Return [X, Y] of the center of cell containing provided text 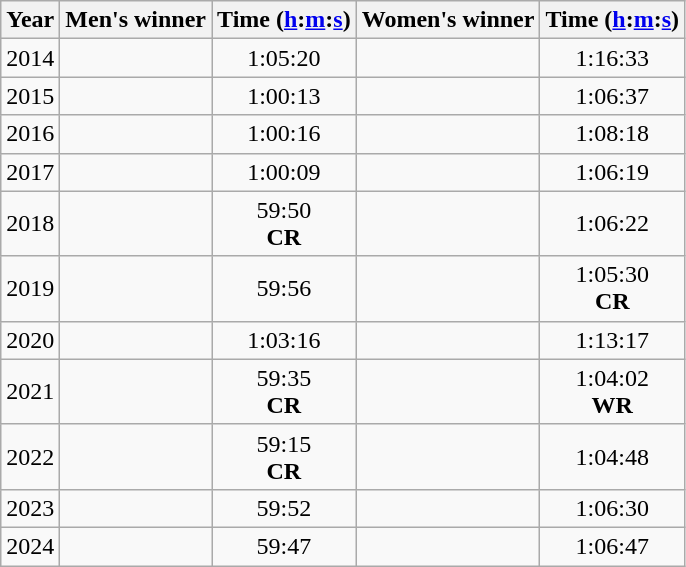
1:06:19 [612, 172]
2024 [30, 546]
1:06:30 [612, 508]
1:06:22 [612, 224]
59:35CR [284, 392]
59:47 [284, 546]
1:03:16 [284, 340]
1:06:37 [612, 96]
2023 [30, 508]
59:15CR [284, 456]
1:00:09 [284, 172]
2018 [30, 224]
1:05:20 [284, 58]
Women's winner [448, 20]
1:08:18 [612, 134]
2019 [30, 288]
2021 [30, 392]
1:00:16 [284, 134]
Men's winner [136, 20]
59:50CR [284, 224]
1:04:02WR [612, 392]
1:13:17 [612, 340]
59:52 [284, 508]
2014 [30, 58]
1:05:30CR [612, 288]
1:00:13 [284, 96]
2017 [30, 172]
59:56 [284, 288]
1:04:48 [612, 456]
Year [30, 20]
2020 [30, 340]
1:06:47 [612, 546]
2015 [30, 96]
2022 [30, 456]
2016 [30, 134]
1:16:33 [612, 58]
